Capture the cell that displays the provided text and extract its [x, y] central coordinate. 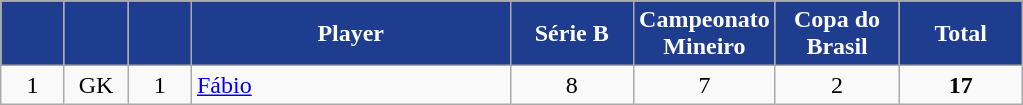
Fábio [350, 85]
8 [572, 85]
2 [837, 85]
7 [705, 85]
17 [961, 85]
Campeonato Mineiro [705, 34]
Player [350, 34]
GK [96, 85]
Copa do Brasil [837, 34]
Total [961, 34]
Série B [572, 34]
